Extract the (X, Y) coordinate from the center of the cell holding the provided text.  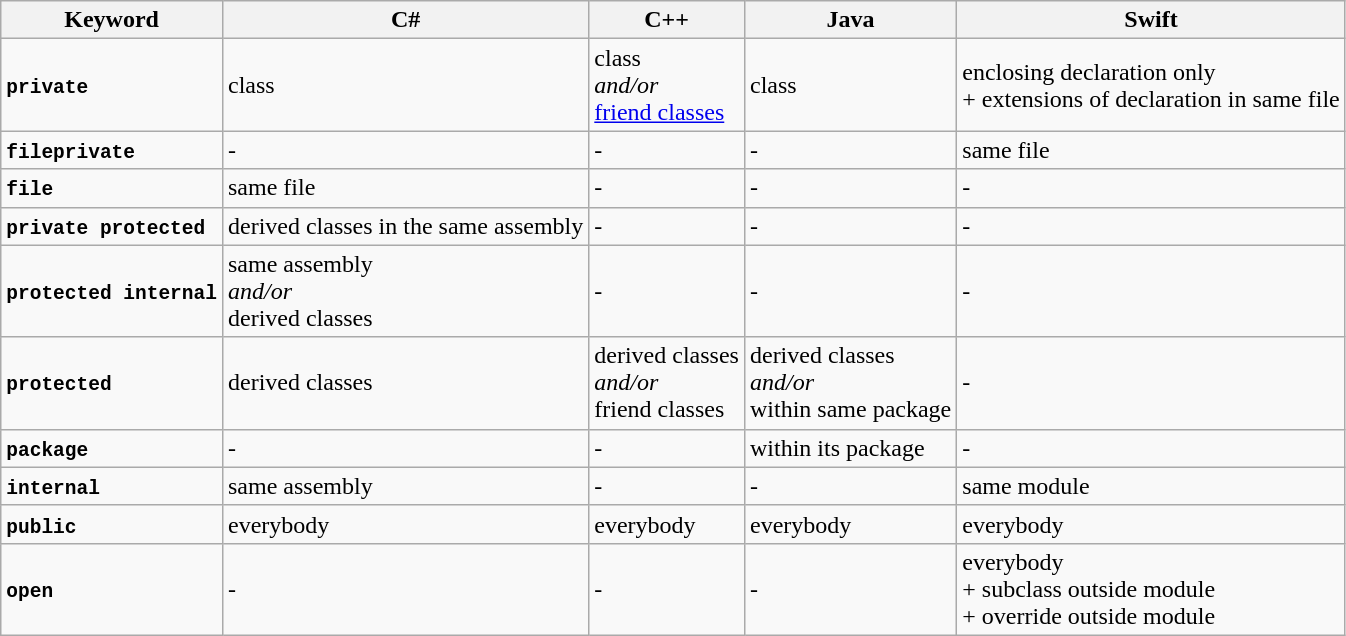
package (112, 448)
Keyword (112, 20)
same assemblyand/orderived classes (405, 291)
Java (850, 20)
within its package (850, 448)
enclosing declaration only+ extensions of declaration in same file (1151, 85)
same module (1151, 486)
open (112, 589)
C# (405, 20)
derived classesand/orwithin same package (850, 383)
C++ (667, 20)
public (112, 524)
private (112, 85)
internal (112, 486)
fileprivate (112, 150)
derived classesand/orfriend classes (667, 383)
derived classes in the same assembly (405, 226)
private protected (112, 226)
classand/orfriend classes (667, 85)
everybody + subclass outside module+ override outside module (1151, 589)
protected (112, 383)
derived classes (405, 383)
protected internal (112, 291)
same assembly (405, 486)
Swift (1151, 20)
file (112, 188)
